Find where the given text appears and provide that cell's center as [X, Y] coordinate. 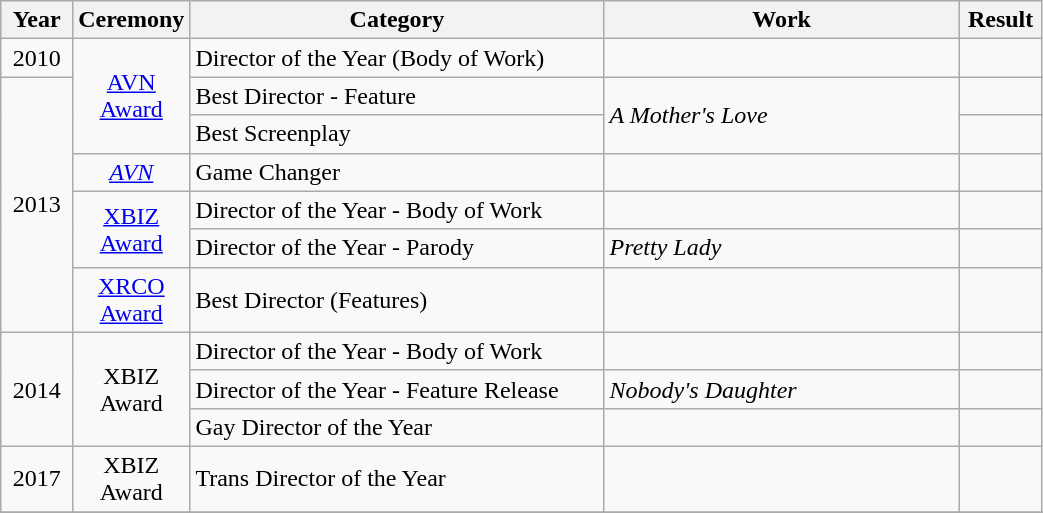
A Mother's Love [782, 115]
AVN Award [132, 96]
2013 [37, 204]
Best Director (Features) [397, 300]
Work [782, 20]
Ceremony [132, 20]
Gay Director of the Year [397, 427]
AVN [132, 172]
Best Screenplay [397, 134]
Nobody's Daughter [782, 389]
Category [397, 20]
Best Director - Feature [397, 96]
Director of the Year (Body of Work) [397, 58]
XRCO Award [132, 300]
Trans Director of the Year [397, 478]
Pretty Lady [782, 248]
Game Changer [397, 172]
2017 [37, 478]
Result [1000, 20]
Year [37, 20]
2010 [37, 58]
Director of the Year - Parody [397, 248]
Director of the Year - Feature Release [397, 389]
2014 [37, 389]
